Search for the cell housing the specified text and yield its (X, Y) center coordinate. 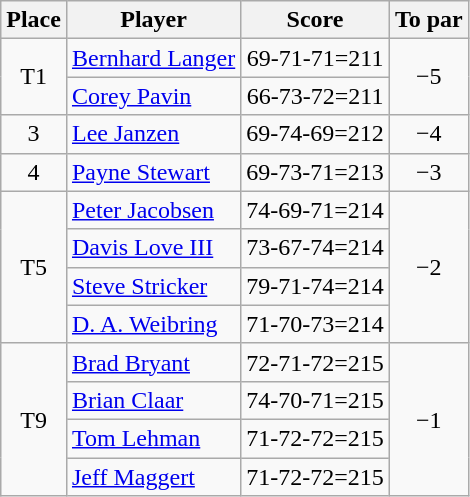
Brad Bryant (153, 362)
Davis Love III (153, 248)
Peter Jacobsen (153, 210)
Jeff Maggert (153, 477)
69-71-71=211 (316, 58)
71-70-73=214 (316, 324)
72-71-72=215 (316, 362)
−5 (428, 77)
Brian Claar (153, 400)
Score (316, 20)
Payne Stewart (153, 172)
69-74-69=212 (316, 134)
Bernhard Langer (153, 58)
79-71-74=214 (316, 286)
69-73-71=213 (316, 172)
Lee Janzen (153, 134)
−3 (428, 172)
Steve Stricker (153, 286)
74-70-71=215 (316, 400)
−1 (428, 419)
−2 (428, 267)
3 (34, 134)
73-67-74=214 (316, 248)
4 (34, 172)
To par (428, 20)
66-73-72=211 (316, 96)
74-69-71=214 (316, 210)
D. A. Weibring (153, 324)
T9 (34, 419)
Place (34, 20)
T1 (34, 77)
Tom Lehman (153, 438)
−4 (428, 134)
Corey Pavin (153, 96)
Player (153, 20)
T5 (34, 267)
